Return the [x, y] coordinate for the center point of the cell that contains the specified text.  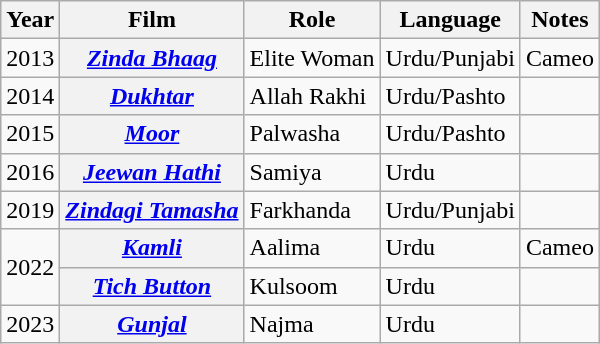
Farkhanda [312, 210]
Zinda Bhaag [152, 58]
Jeewan Hathi [152, 172]
Aalima [312, 248]
2013 [30, 58]
2016 [30, 172]
Kamli [152, 248]
Palwasha [312, 134]
Gunjal [152, 324]
Samiya [312, 172]
2023 [30, 324]
Elite Woman [312, 58]
2022 [30, 267]
Tich Button [152, 286]
Film [152, 20]
2014 [30, 96]
Language [450, 20]
Kulsoom [312, 286]
2015 [30, 134]
Allah Rakhi [312, 96]
Notes [560, 20]
Dukhtar [152, 96]
Zindagi Tamasha [152, 210]
Najma [312, 324]
Moor [152, 134]
Role [312, 20]
Year [30, 20]
2019 [30, 210]
